Provide the (x, y) coordinate of the cell's center where the given text is located.  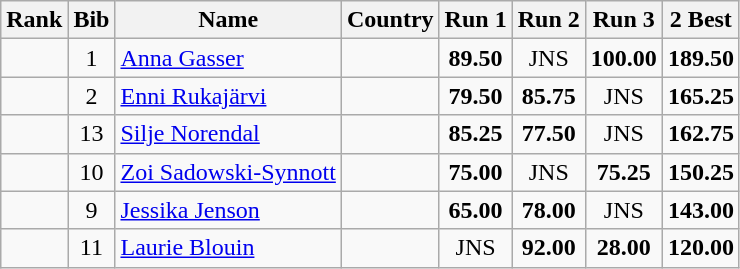
65.00 (476, 210)
11 (92, 248)
165.25 (700, 96)
120.00 (700, 248)
Anna Gasser (228, 58)
79.50 (476, 96)
Laurie Blouin (228, 248)
Country (390, 20)
143.00 (700, 210)
78.00 (548, 210)
Enni Rukajärvi (228, 96)
85.25 (476, 134)
2 Best (700, 20)
28.00 (624, 248)
Jessika Jenson (228, 210)
2 (92, 96)
75.00 (476, 172)
Bib (92, 20)
189.50 (700, 58)
Silje Norendal (228, 134)
89.50 (476, 58)
1 (92, 58)
77.50 (548, 134)
75.25 (624, 172)
Rank (34, 20)
13 (92, 134)
Zoi Sadowski-Synnott (228, 172)
100.00 (624, 58)
85.75 (548, 96)
Run 2 (548, 20)
Run 1 (476, 20)
9 (92, 210)
Run 3 (624, 20)
162.75 (700, 134)
Name (228, 20)
10 (92, 172)
92.00 (548, 248)
150.25 (700, 172)
